Find where the given text appears and provide that cell's center as [X, Y] coordinate. 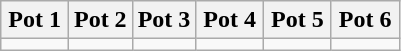
Pot 3 [164, 20]
Pot 5 [298, 20]
Pot 4 [230, 20]
Pot 1 [35, 20]
Pot 2 [100, 20]
Pot 6 [365, 20]
